Return [X, Y] of the center of cell containing provided text 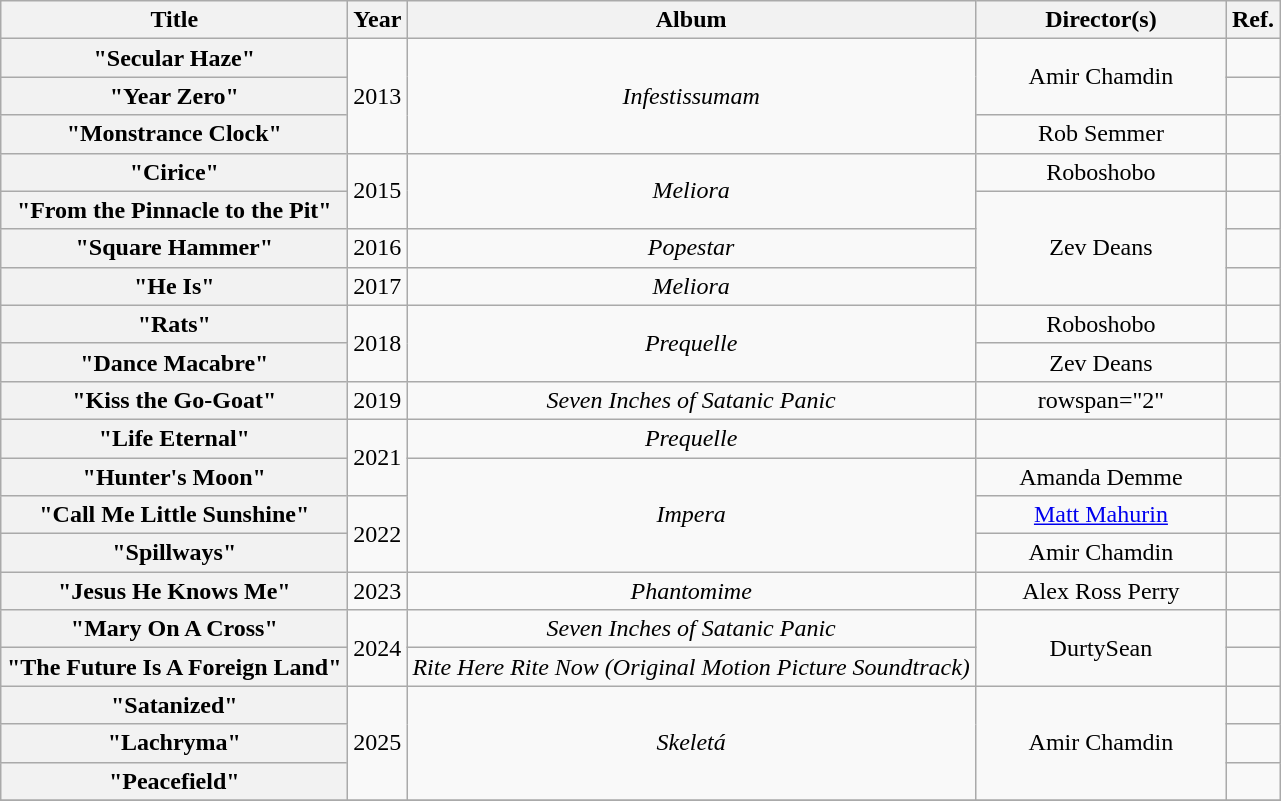
"Satanized" [174, 705]
Ref. [1252, 20]
rowspan="2" [1100, 400]
Director(s) [1100, 20]
2022 [378, 534]
"Jesus He Knows Me" [174, 591]
2021 [378, 457]
Year [378, 20]
"Monstrance Clock" [174, 134]
Phantomime [692, 591]
2025 [378, 743]
"The Future Is A Foreign Land" [174, 667]
2024 [378, 648]
"Rats" [174, 324]
Alex Ross Perry [1100, 591]
2016 [378, 248]
"Call Me Little Sunshine" [174, 515]
Impera [692, 515]
Rob Semmer [1100, 134]
"Kiss the Go-Goat" [174, 400]
"Lachryma" [174, 743]
2019 [378, 400]
Matt Mahurin [1100, 515]
Rite Here Rite Now (Original Motion Picture Soundtrack) [692, 667]
"From the Pinnacle to the Pit" [174, 210]
Title [174, 20]
"Secular Haze" [174, 58]
"Spillways" [174, 553]
"Hunter's Moon" [174, 477]
Skeletá [692, 743]
2017 [378, 286]
DurtySean [1100, 648]
"Peacefield" [174, 781]
2023 [378, 591]
Amanda Demme [1100, 477]
Infestissumam [692, 96]
"Square Hammer" [174, 248]
Album [692, 20]
"Mary On A Cross" [174, 629]
"Life Eternal" [174, 438]
"He Is" [174, 286]
2018 [378, 343]
2013 [378, 96]
"Cirice" [174, 172]
Popestar [692, 248]
2015 [378, 191]
"Dance Macabre" [174, 362]
"Year Zero" [174, 96]
